Provide the (X, Y) coordinate of the cell's center where the given text is located.  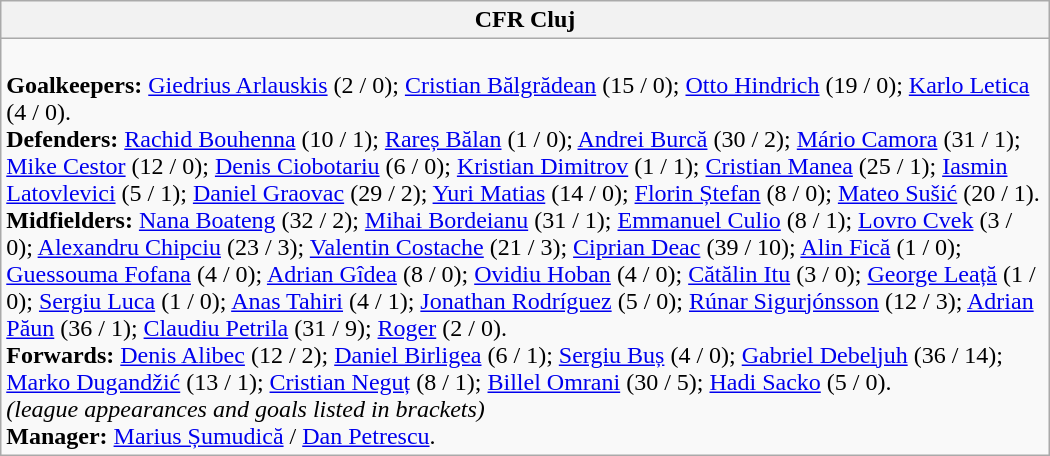
CFR Cluj (525, 20)
